Return the (x, y) coordinate for the center point of the cell that contains the specified text.  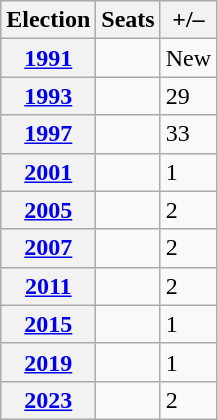
2019 (48, 362)
2007 (48, 248)
2011 (48, 286)
2005 (48, 210)
2001 (48, 172)
1993 (48, 96)
2023 (48, 400)
1991 (48, 58)
New (188, 58)
33 (188, 134)
29 (188, 96)
+/– (188, 20)
Seats (128, 20)
2015 (48, 324)
1997 (48, 134)
Election (48, 20)
